Provide the (X, Y) coordinate of the cell's center where the given text is located.  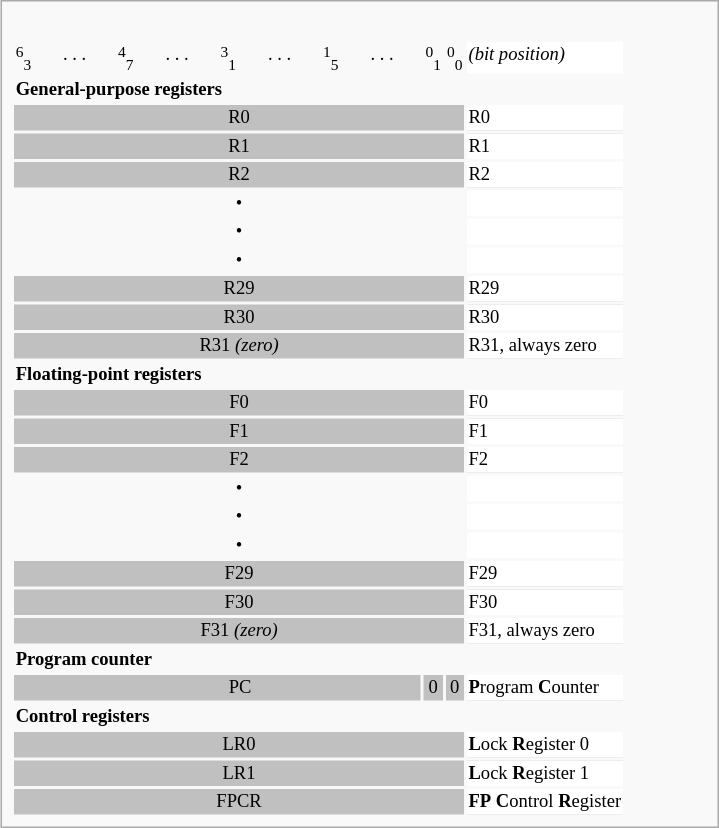
General-purpose registers (318, 90)
R31, always zero (545, 347)
Control registers (318, 717)
LR1 (239, 774)
PC (218, 689)
FPCR (239, 803)
31 (228, 58)
R31 (zero) (239, 347)
Program Counter (545, 689)
F31, always zero (545, 632)
Lock Register 1 (545, 774)
LR0 (239, 746)
(bit position) (545, 58)
47 (126, 58)
Program counter (318, 660)
01 (433, 58)
00 (454, 58)
15 (331, 58)
F31 (zero) (239, 632)
Floating-point registers (318, 375)
FP Control Register (545, 803)
63 (23, 58)
Lock Register 0 (545, 746)
